Detect which cell encompasses the target text, then output its [x, y] center coordinate. 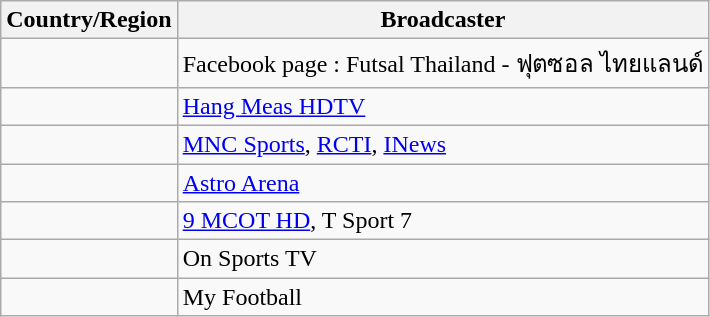
On Sports TV [442, 259]
Facebook page : Futsal Thailand - ฟุตซอล ไทยแลนด์ [442, 64]
Country/Region [89, 20]
Broadcaster [442, 20]
MNC Sports, RCTI, INews [442, 144]
Astro Arena [442, 183]
9 MCOT HD, T Sport 7 [442, 221]
Hang Meas HDTV [442, 106]
My Football [442, 297]
